Output the [X, Y] coordinate of the center of the cell containing the given text.  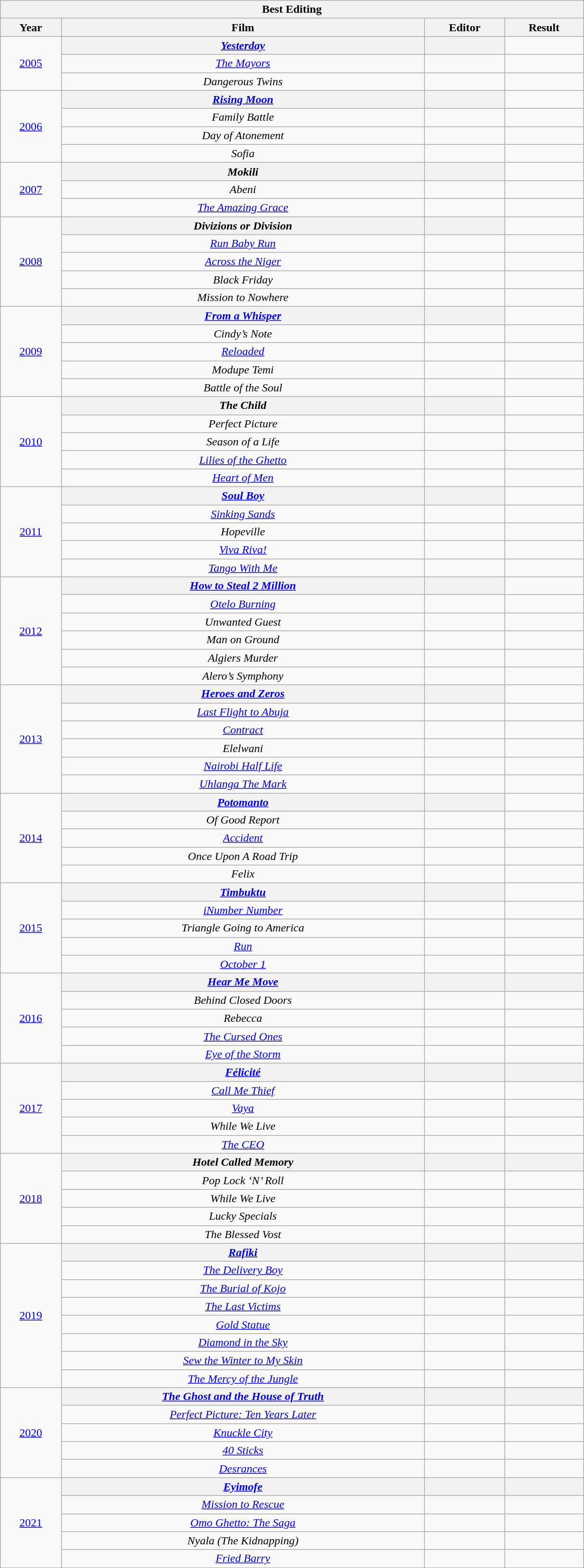
The Last Victims [243, 1306]
Uhlanga The Mark [243, 784]
Last Flight to Abuja [243, 712]
The Blessed Vost [243, 1234]
Sew the Winter to My Skin [243, 1360]
Hotel Called Memory [243, 1162]
Potomanto [243, 802]
2020 [31, 1433]
The Cursed Ones [243, 1036]
2018 [31, 1198]
Hopeville [243, 532]
Elelwani [243, 748]
Pop Lock ‘N’ Roll [243, 1180]
2011 [31, 532]
Accident [243, 838]
Knuckle City [243, 1433]
Sofia [243, 153]
iNumber Number [243, 910]
2016 [31, 1018]
Nyala (The Kidnapping) [243, 1541]
Sinking Sands [243, 514]
The Burial of Kojo [243, 1288]
2017 [31, 1108]
Soul Boy [243, 496]
Modupe Temi [243, 370]
Of Good Report [243, 820]
Call Me Thief [243, 1090]
2006 [31, 126]
Across the Niger [243, 262]
The Mayors [243, 63]
The Child [243, 406]
Desrances [243, 1469]
Run Baby Run [243, 244]
2021 [31, 1523]
40 Sticks [243, 1451]
Run [243, 946]
Editor [464, 27]
Heart of Men [243, 478]
Rising Moon [243, 99]
Reloaded [243, 352]
The Amazing Grace [243, 207]
Day of Atonement [243, 135]
Rafiki [243, 1252]
Behind Closed Doors [243, 1000]
Mission to Nowhere [243, 298]
Eyimofe [243, 1487]
Yesterday [243, 45]
Best Editing [292, 9]
2009 [31, 352]
Felix [243, 874]
Man on Ground [243, 640]
2012 [31, 631]
Tango With Me [243, 568]
Perfect Picture [243, 424]
Dangerous Twins [243, 81]
The Ghost and the House of Truth [243, 1397]
Vaya [243, 1108]
Viva Riva! [243, 550]
Perfect Picture: Ten Years Later [243, 1415]
Alero’s Symphony [243, 676]
Algiers Murder [243, 658]
2010 [31, 442]
The Mercy of the Jungle [243, 1379]
Mission to Rescue [243, 1505]
2014 [31, 838]
Lilies of the Ghetto [243, 460]
The Delivery Boy [243, 1270]
Contract [243, 730]
Omo Ghetto: The Saga [243, 1523]
Félicité [243, 1072]
Film [243, 27]
From a Whisper [243, 316]
Hear Me Move [243, 982]
Black Friday [243, 280]
October 1 [243, 964]
Triangle Going to America [243, 928]
2013 [31, 739]
Diamond in the Sky [243, 1342]
Gold Statue [243, 1324]
Result [544, 27]
Mokili [243, 171]
Timbuktu [243, 892]
Divizions or Division [243, 226]
Unwanted Guest [243, 622]
Rebecca [243, 1018]
Battle of the Soul [243, 388]
2019 [31, 1315]
2008 [31, 262]
Fried Barry [243, 1559]
Heroes and Zeros [243, 694]
Lucky Specials [243, 1216]
How to Steal 2 Million [243, 586]
2005 [31, 63]
The CEO [243, 1144]
Otelo Burning [243, 604]
Eye of the Storm [243, 1054]
Season of a Life [243, 442]
Abeni [243, 189]
Once Upon A Road Trip [243, 856]
Year [31, 27]
Nairobi Half Life [243, 766]
Family Battle [243, 117]
2015 [31, 928]
2007 [31, 189]
Cindy’s Note [243, 334]
